Return the (X, Y) coordinate for the center point of the cell that contains the specified text.  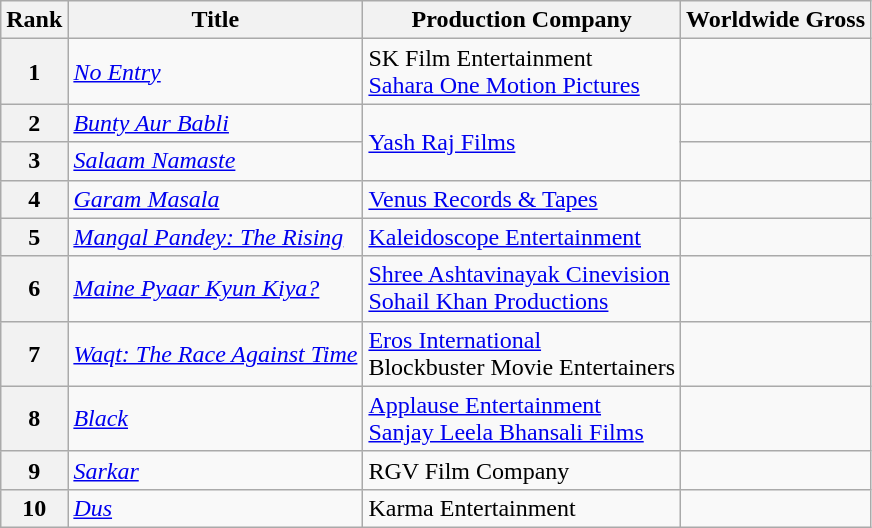
7 (34, 354)
3 (34, 161)
6 (34, 288)
Bunty Aur Babli (216, 123)
Black (216, 418)
9 (34, 470)
Garam Masala (216, 199)
Dus (216, 508)
No Entry (216, 72)
Rank (34, 20)
10 (34, 508)
2 (34, 123)
1 (34, 72)
Venus Records & Tapes (522, 199)
RGV Film Company (522, 470)
Yash Raj Films (522, 142)
Karma Entertainment (522, 508)
Title (216, 20)
Waqt: The Race Against Time (216, 354)
Salaam Namaste (216, 161)
5 (34, 237)
SK Film EntertainmentSahara One Motion Pictures (522, 72)
Eros InternationalBlockbuster Movie Entertainers (522, 354)
Shree Ashtavinayak CinevisionSohail Khan Productions (522, 288)
Sarkar (216, 470)
Production Company (522, 20)
Applause EntertainmentSanjay Leela Bhansali Films (522, 418)
Maine Pyaar Kyun Kiya? (216, 288)
8 (34, 418)
4 (34, 199)
Worldwide Gross (776, 20)
Mangal Pandey: The Rising (216, 237)
Kaleidoscope Entertainment (522, 237)
